Return the (x, y) coordinate for the center point of the cell that contains the specified text.  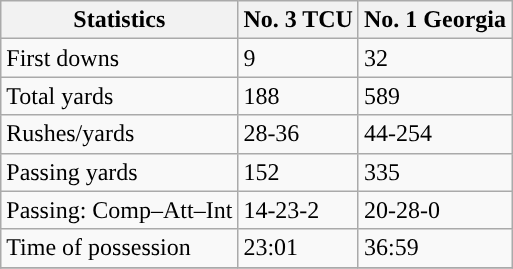
152 (298, 172)
14-23-2 (298, 210)
36:59 (434, 248)
No. 1 Georgia (434, 20)
23:01 (298, 248)
20-28-0 (434, 210)
Total yards (120, 96)
Passing: Comp–Att–Int (120, 210)
32 (434, 58)
Rushes/yards (120, 134)
Statistics (120, 20)
335 (434, 172)
9 (298, 58)
188 (298, 96)
44-254 (434, 134)
589 (434, 96)
First downs (120, 58)
Time of possession (120, 248)
28-36 (298, 134)
Passing yards (120, 172)
No. 3 TCU (298, 20)
